Detect which cell encompasses the target text, then output its [x, y] center coordinate. 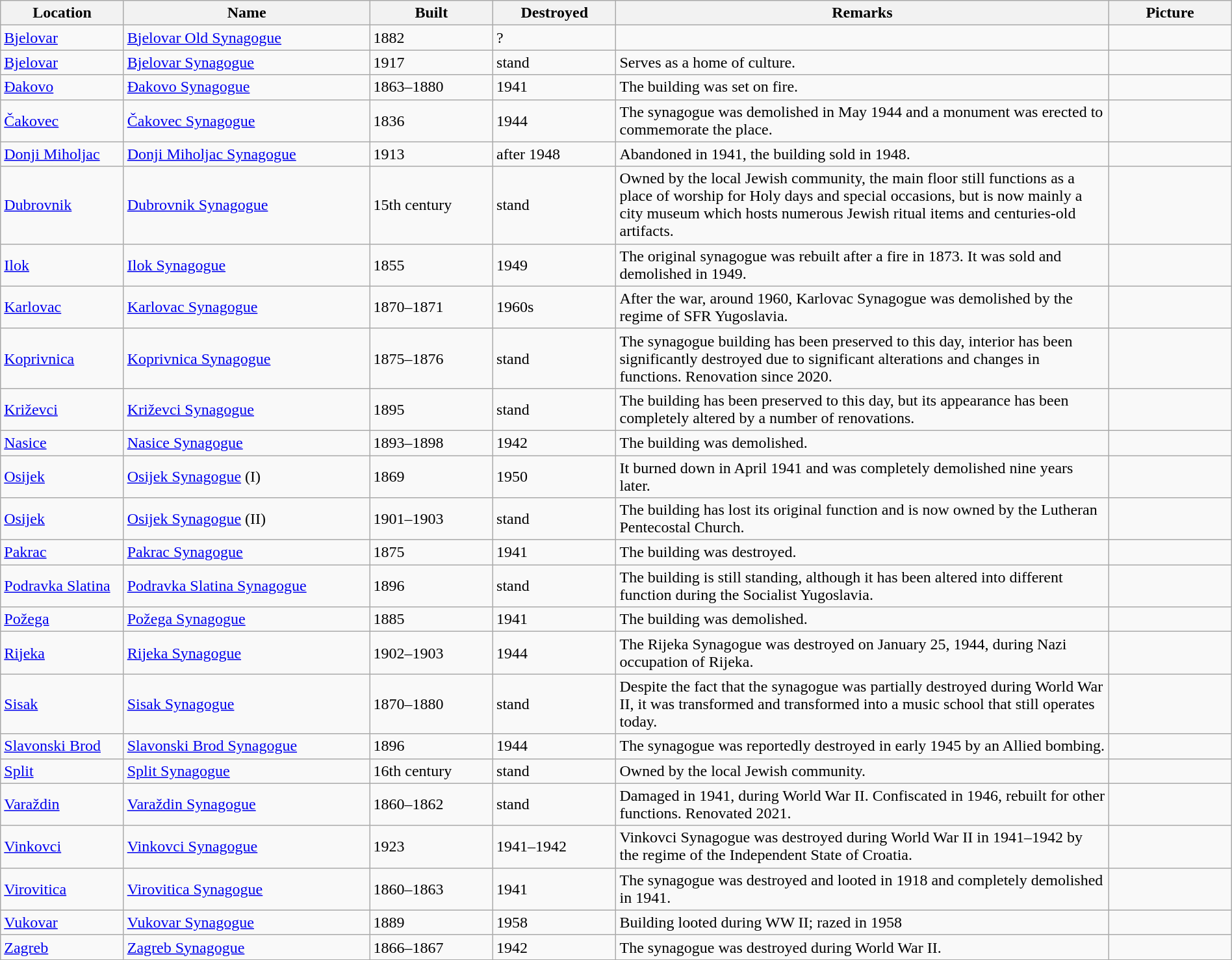
Vinkovci Synagogue was destroyed during World War II in 1941–1942 by the regime of the Independent State of Croatia. [862, 846]
1869 [431, 476]
Vinkovci [62, 846]
1950 [555, 476]
Čakovec [62, 121]
Koprivnica [62, 358]
Slavonski Brod Synagogue [247, 746]
The synagogue was destroyed during World War II. [862, 947]
The original synagogue was rebuilt after a fire in 1873. It was sold and demolished in 1949. [862, 265]
The building was set on fire. [862, 87]
Built [431, 13]
1855 [431, 265]
1958 [555, 922]
The building has lost its original function and is now owned by the Lutheran Pentecostal Church. [862, 519]
Location [62, 13]
Rijeka Synagogue [247, 653]
The synagogue was reportedly destroyed in early 1945 by an Allied bombing. [862, 746]
Building looted during WW II; razed in 1958 [862, 922]
1860–1863 [431, 889]
Vukovar [62, 922]
1836 [431, 121]
Karlovac [62, 307]
Požega [62, 619]
1875–1876 [431, 358]
Name [247, 13]
Dubrovnik Synagogue [247, 205]
Bjelovar Old Synagogue [247, 38]
The building was destroyed. [862, 552]
1893–1898 [431, 443]
Donji Miholjac Synagogue [247, 154]
The building is still standing, although it has been altered into different function during the Socialist Yugoslavia. [862, 586]
Karlovac Synagogue [247, 307]
Remarks [862, 13]
Dubrovnik [62, 205]
Bjelovar Synagogue [247, 62]
Đakovo [62, 87]
1913 [431, 154]
Vukovar Synagogue [247, 922]
Požega Synagogue [247, 619]
16th century [431, 771]
15th century [431, 205]
Pakrac [62, 552]
Split Synagogue [247, 771]
Rijeka [62, 653]
Sisak Synagogue [247, 704]
Križevci [62, 409]
1866–1867 [431, 947]
1902–1903 [431, 653]
Pakrac Synagogue [247, 552]
Destroyed [555, 13]
Donji Miholjac [62, 154]
Picture [1170, 13]
Damaged in 1941, during World War II. Confiscated in 1946, rebuilt for other functions. Renovated 2021. [862, 805]
Sisak [62, 704]
Podravka Slatina [62, 586]
Virovitica Synagogue [247, 889]
The Rijeka Synagogue was destroyed on January 25, 1944, during Nazi occupation of Rijeka. [862, 653]
? [555, 38]
Varaždin Synagogue [247, 805]
after 1948 [555, 154]
Zagreb [62, 947]
Križevci Synagogue [247, 409]
1875 [431, 552]
1949 [555, 265]
1941–1942 [555, 846]
1895 [431, 409]
It burned down in April 1941 and was completely demolished nine years later. [862, 476]
1870–1880 [431, 704]
Ilok [62, 265]
1863–1880 [431, 87]
The synagogue was destroyed and looted in 1918 and completely demolished in 1941. [862, 889]
Varaždin [62, 805]
Nasice [62, 443]
Nasice Synagogue [247, 443]
1917 [431, 62]
After the war, around 1960, Karlovac Synagogue was demolished by the regime of SFR Yugoslavia. [862, 307]
The building has been preserved to this day, but its appearance has been completely altered by a number of renovations. [862, 409]
1901–1903 [431, 519]
1885 [431, 619]
Đakovo Synagogue [247, 87]
Vinkovci Synagogue [247, 846]
Čakovec Synagogue [247, 121]
Ilok Synagogue [247, 265]
The synagogue was demolished in May 1944 and a monument was erected to commemorate the place. [862, 121]
1960s [555, 307]
Podravka Slatina Synagogue [247, 586]
1860–1862 [431, 805]
1889 [431, 922]
Zagreb Synagogue [247, 947]
Slavonski Brod [62, 746]
1882 [431, 38]
Split [62, 771]
Osijek Synagogue (I) [247, 476]
Serves as a home of culture. [862, 62]
Virovitica [62, 889]
1870–1871 [431, 307]
Owned by the local Jewish community. [862, 771]
Koprivnica Synagogue [247, 358]
Osijek Synagogue (II) [247, 519]
Abandoned in 1941, the building sold in 1948. [862, 154]
1923 [431, 846]
